Pinpoint the cell where the given text exists, returning its (x, y) midpoint coordinate. 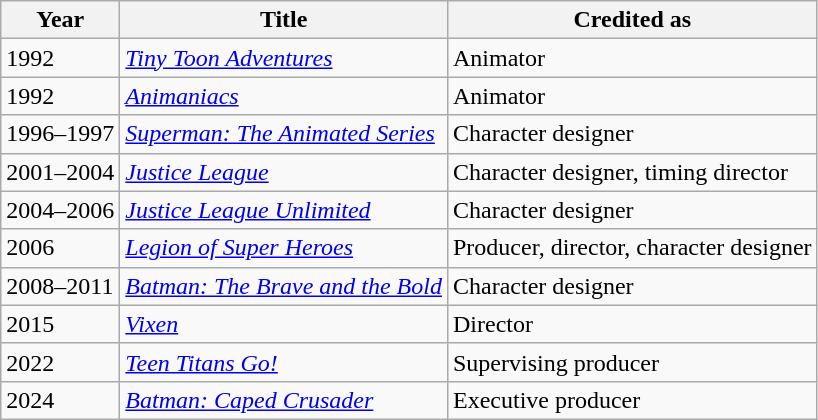
Tiny Toon Adventures (284, 58)
Supervising producer (632, 362)
Vixen (284, 324)
1996–1997 (60, 134)
2006 (60, 248)
Title (284, 20)
2004–2006 (60, 210)
Executive producer (632, 400)
Batman: The Brave and the Bold (284, 286)
Animaniacs (284, 96)
Year (60, 20)
2001–2004 (60, 172)
Legion of Super Heroes (284, 248)
Teen Titans Go! (284, 362)
Justice League (284, 172)
Director (632, 324)
Character designer, timing director (632, 172)
Credited as (632, 20)
2015 (60, 324)
Producer, director, character designer (632, 248)
Superman: The Animated Series (284, 134)
2008–2011 (60, 286)
2022 (60, 362)
Batman: Caped Crusader (284, 400)
2024 (60, 400)
Justice League Unlimited (284, 210)
